Capture the cell that displays the provided text and extract its [x, y] central coordinate. 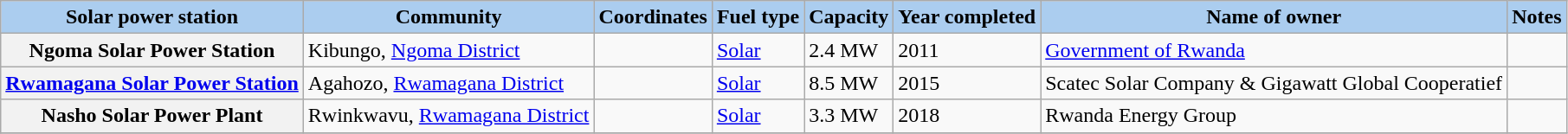
Coordinates [653, 17]
Agahozo, Rwamagana District [448, 83]
Rwanda Energy Group [1274, 116]
Year completed [967, 17]
Kibungo, Ngoma District [448, 50]
Government of Rwanda [1274, 50]
Capacity [849, 17]
Scatec Solar Company & Gigawatt Global Cooperatief [1274, 83]
Notes [1537, 17]
8.5 MW [849, 83]
Ngoma Solar Power Station [152, 50]
Rwinkwavu, Rwamagana District [448, 116]
3.3 MW [849, 116]
2015 [967, 83]
2011 [967, 50]
Rwamagana Solar Power Station [152, 83]
Solar power station [152, 17]
2018 [967, 116]
Community [448, 17]
Nasho Solar Power Plant [152, 116]
2.4 MW [849, 50]
Name of owner [1274, 17]
Fuel type [758, 17]
